Search for the cell housing the specified text and yield its [X, Y] center coordinate. 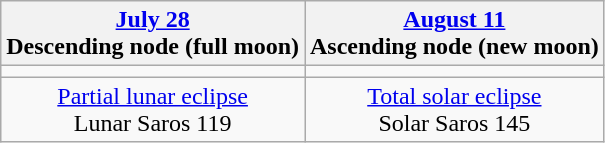
Partial lunar eclipseLunar Saros 119 [153, 110]
August 11Ascending node (new moon) [454, 34]
July 28Descending node (full moon) [153, 34]
Total solar eclipseSolar Saros 145 [454, 110]
